Provide the (X, Y) coordinate of the cell's center where the given text is located.  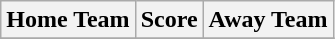
Away Team (268, 20)
Home Team (68, 20)
Score (169, 20)
